Determine the (x, y) coordinate at the center of the cell enclosing the given text.  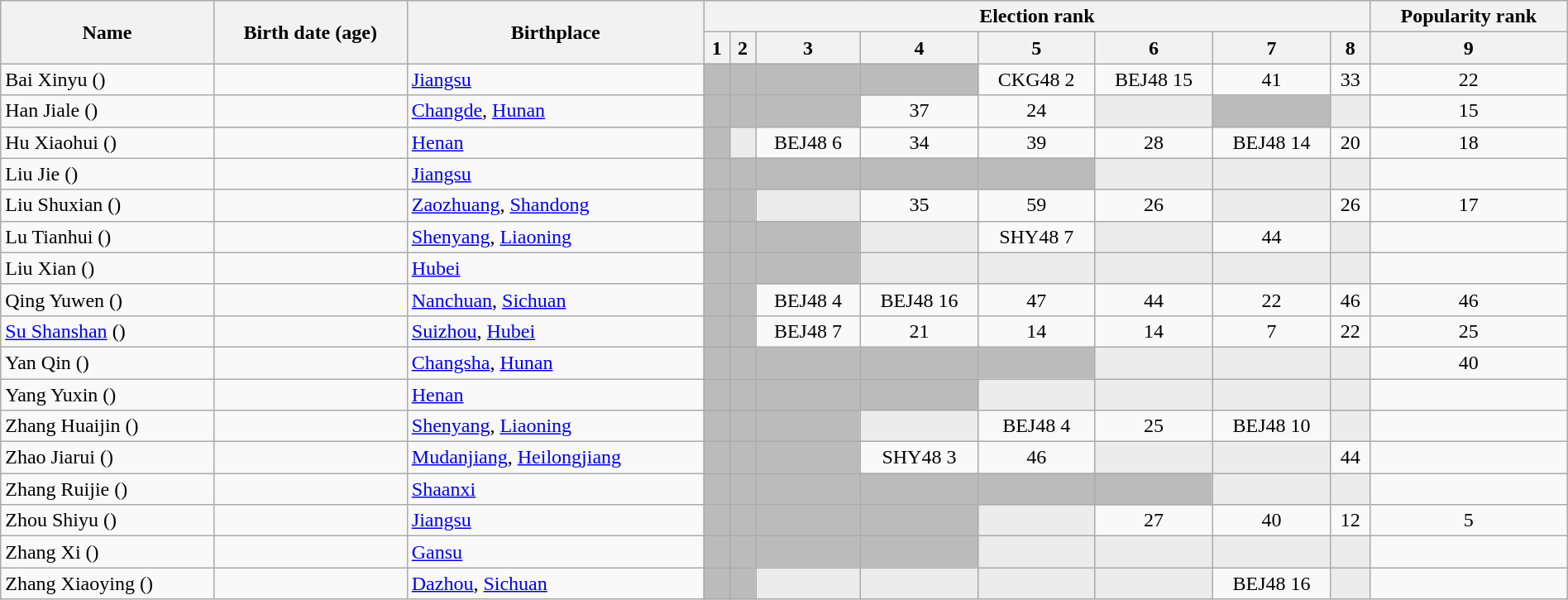
Nanchuan, Sichuan (556, 300)
1 (716, 48)
BEJ48 10 (1272, 426)
Lu Tianhui () (108, 237)
Name (108, 32)
20 (1350, 142)
34 (920, 142)
Changde, Hunan (556, 111)
Yan Qin () (108, 362)
21 (920, 331)
8 (1350, 48)
33 (1350, 79)
18 (1469, 142)
Zhou Shiyu () (108, 521)
Dazhou, Sichuan (556, 583)
Yang Yuxin () (108, 395)
Su Shanshan () (108, 331)
Qing Yuwen () (108, 300)
6 (1154, 48)
28 (1154, 142)
Zhao Jiarui () (108, 458)
24 (1037, 111)
Election rank (1037, 17)
Zhang Xiaoying () (108, 583)
Gansu (556, 552)
Hubei (556, 268)
Popularity rank (1469, 17)
41 (1272, 79)
Birthplace (556, 32)
BEJ48 14 (1272, 142)
BEJ48 15 (1154, 79)
SHY48 7 (1037, 237)
9 (1469, 48)
Hu Xiaohui () (108, 142)
SHY48 3 (920, 458)
Bai Xinyu () (108, 79)
Zhang Huaijin () (108, 426)
37 (920, 111)
Shaanxi (556, 489)
15 (1469, 111)
CKG48 2 (1037, 79)
27 (1154, 521)
59 (1037, 205)
Suizhou, Hubei (556, 331)
BEJ48 6 (808, 142)
35 (920, 205)
Mudanjiang, Heilongjiang (556, 458)
Changsha, Hunan (556, 362)
47 (1037, 300)
Zhang Xi () (108, 552)
BEJ48 7 (808, 331)
Birth date (age) (310, 32)
17 (1469, 205)
3 (808, 48)
Zhang Ruijie () (108, 489)
12 (1350, 521)
Han Jiale () (108, 111)
Liu Shuxian () (108, 205)
39 (1037, 142)
Liu Jie () (108, 174)
2 (743, 48)
4 (920, 48)
Liu Xian () (108, 268)
Zaozhuang, Shandong (556, 205)
